From the cell containing the given text, extract its center point as (X, Y) coordinate. 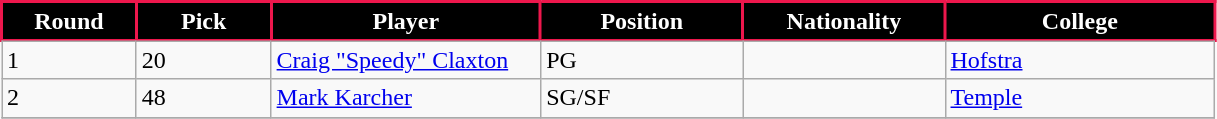
Pick (204, 22)
Hofstra (1080, 60)
20 (204, 60)
Temple (1080, 98)
Mark Karcher (406, 98)
Craig "Speedy" Claxton (406, 60)
1 (70, 60)
PG (642, 60)
College (1080, 22)
Nationality (844, 22)
2 (70, 98)
Player (406, 22)
48 (204, 98)
SG/SF (642, 98)
Position (642, 22)
Round (70, 22)
